Locate the cell with the specified text and output its [x, y] center coordinate. 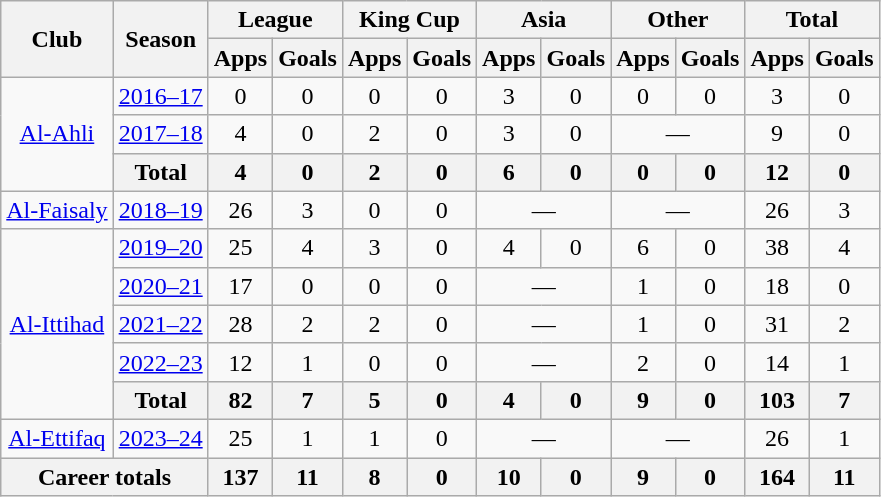
5 [374, 400]
2020–21 [160, 286]
38 [777, 248]
2021–22 [160, 324]
2018–19 [160, 210]
Al-Faisaly [57, 210]
Al-Ahli [57, 134]
Club [57, 39]
17 [240, 286]
Other [678, 20]
Al-Ettifaq [57, 438]
8 [374, 477]
82 [240, 400]
Career totals [104, 477]
31 [777, 324]
King Cup [409, 20]
14 [777, 362]
2017–18 [160, 134]
Season [160, 39]
164 [777, 477]
2022–23 [160, 362]
2019–20 [160, 248]
18 [777, 286]
2023–24 [160, 438]
2016–17 [160, 96]
103 [777, 400]
League [275, 20]
10 [509, 477]
28 [240, 324]
Asia [544, 20]
137 [240, 477]
Al-Ittihad [57, 324]
